Identify which cell holds the provided text, then report its (X, Y) central coordinate. 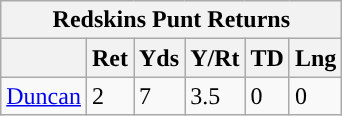
TD (267, 58)
Redskins Punt Returns (172, 20)
Lng (315, 58)
3.5 (215, 96)
2 (110, 96)
Yds (160, 58)
Duncan (44, 96)
7 (160, 96)
Y/Rt (215, 58)
Ret (110, 58)
